Locate the cell with the specified text and output its (X, Y) center coordinate. 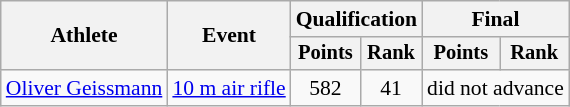
Final (496, 19)
Qualification (356, 19)
did not advance (496, 88)
Event (228, 36)
41 (391, 88)
Oliver Geissmann (84, 88)
10 m air rifle (228, 88)
Athlete (84, 36)
582 (326, 88)
